Locate the cell with the specified text and output its (x, y) center coordinate. 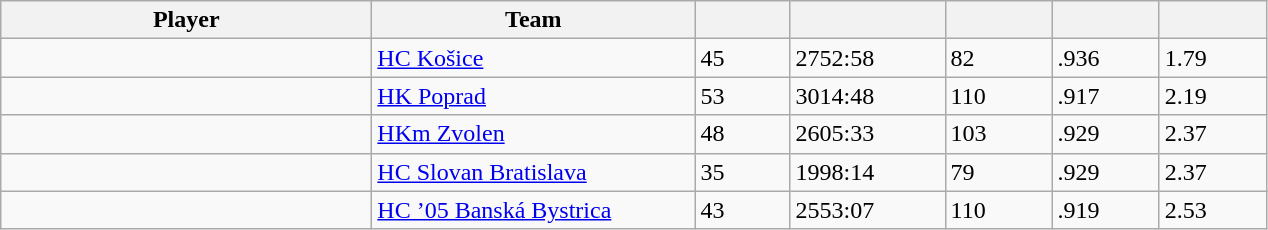
82 (998, 58)
.919 (1106, 210)
1.79 (1212, 58)
2.53 (1212, 210)
2553:07 (868, 210)
103 (998, 134)
79 (998, 172)
.917 (1106, 96)
HK Poprad (534, 96)
HKm Zvolen (534, 134)
HC Slovan Bratislava (534, 172)
HC Košice (534, 58)
Player (186, 20)
35 (742, 172)
.936 (1106, 58)
1998:14 (868, 172)
2.19 (1212, 96)
3014:48 (868, 96)
2752:58 (868, 58)
Team (534, 20)
43 (742, 210)
HC ’05 Banská Bystrica (534, 210)
45 (742, 58)
2605:33 (868, 134)
48 (742, 134)
53 (742, 96)
